Find where the given text appears and provide that cell's center as [x, y] coordinate. 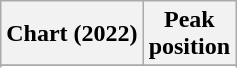
Chart (2022) [72, 34]
Peakposition [189, 34]
